Find where the given text appears and provide that cell's center as (X, Y) coordinate. 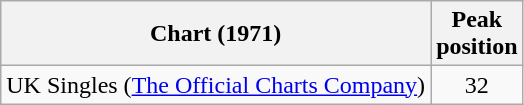
UK Singles (The Official Charts Company) (216, 85)
Peakposition (477, 34)
Chart (1971) (216, 34)
32 (477, 85)
